Search for the cell housing the specified text and yield its [X, Y] center coordinate. 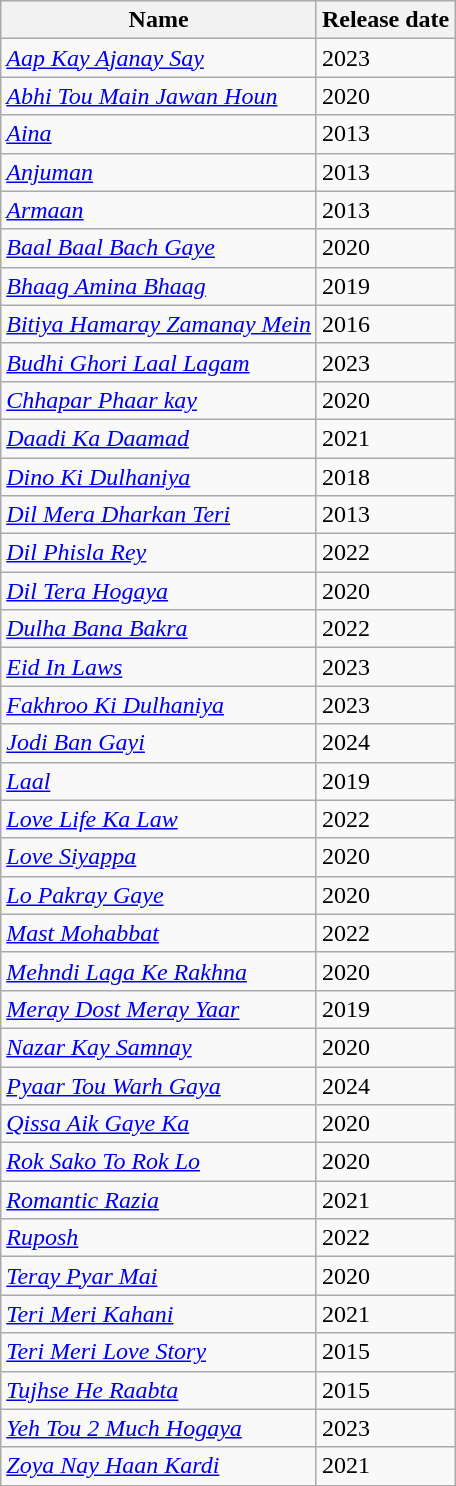
Abhi Tou Main Jawan Houn [159, 96]
Eid In Laws [159, 667]
Teri Meri Kahani [159, 1314]
2016 [385, 324]
Dil Mera Dharkan Teri [159, 515]
Chhapar Phaar kay [159, 400]
Lo Pakray Gaye [159, 895]
Laal [159, 781]
Nazar Kay Samnay [159, 1047]
Ruposh [159, 1238]
Teri Meri Love Story [159, 1352]
Bhaag Amina Bhaag [159, 286]
Tujhse He Raabta [159, 1390]
Release date [385, 20]
Dulha Bana Bakra [159, 629]
Daadi Ka Daamad [159, 438]
Romantic Razia [159, 1200]
Love Siyappa [159, 857]
Rok Sako To Rok Lo [159, 1162]
Dil Phisla Rey [159, 553]
Mehndi Laga Ke Rakhna [159, 971]
Name [159, 20]
Zoya Nay Haan Kardi [159, 1466]
Love Life Ka Law [159, 819]
Dino Ki Dulhaniya [159, 477]
Bitiya Hamaray Zamanay Mein [159, 324]
Armaan [159, 210]
Jodi Ban Gayi [159, 743]
Aina [159, 134]
Yeh Tou 2 Much Hogaya [159, 1428]
Fakhroo Ki Dulhaniya [159, 705]
Anjuman [159, 172]
Budhi Ghori Laal Lagam [159, 362]
Baal Baal Bach Gaye [159, 248]
Meray Dost Meray Yaar [159, 1009]
Dil Tera Hogaya [159, 591]
Aap Kay Ajanay Say [159, 58]
2018 [385, 477]
Mast Mohabbat [159, 933]
Pyaar Tou Warh Gaya [159, 1085]
Teray Pyar Mai [159, 1276]
Qissa Aik Gaye Ka [159, 1124]
